Return the [X, Y] coordinate for the center point of the cell that contains the specified text.  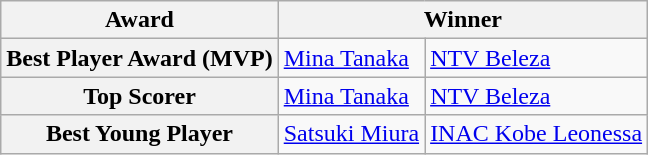
Satsuki Miura [351, 134]
INAC Kobe Leonessa [536, 134]
Top Scorer [140, 96]
Best Young Player [140, 134]
Award [140, 20]
Winner [462, 20]
Best Player Award (MVP) [140, 58]
